Scan for the cell matching the given text and deliver its [x, y] coordinate at center. 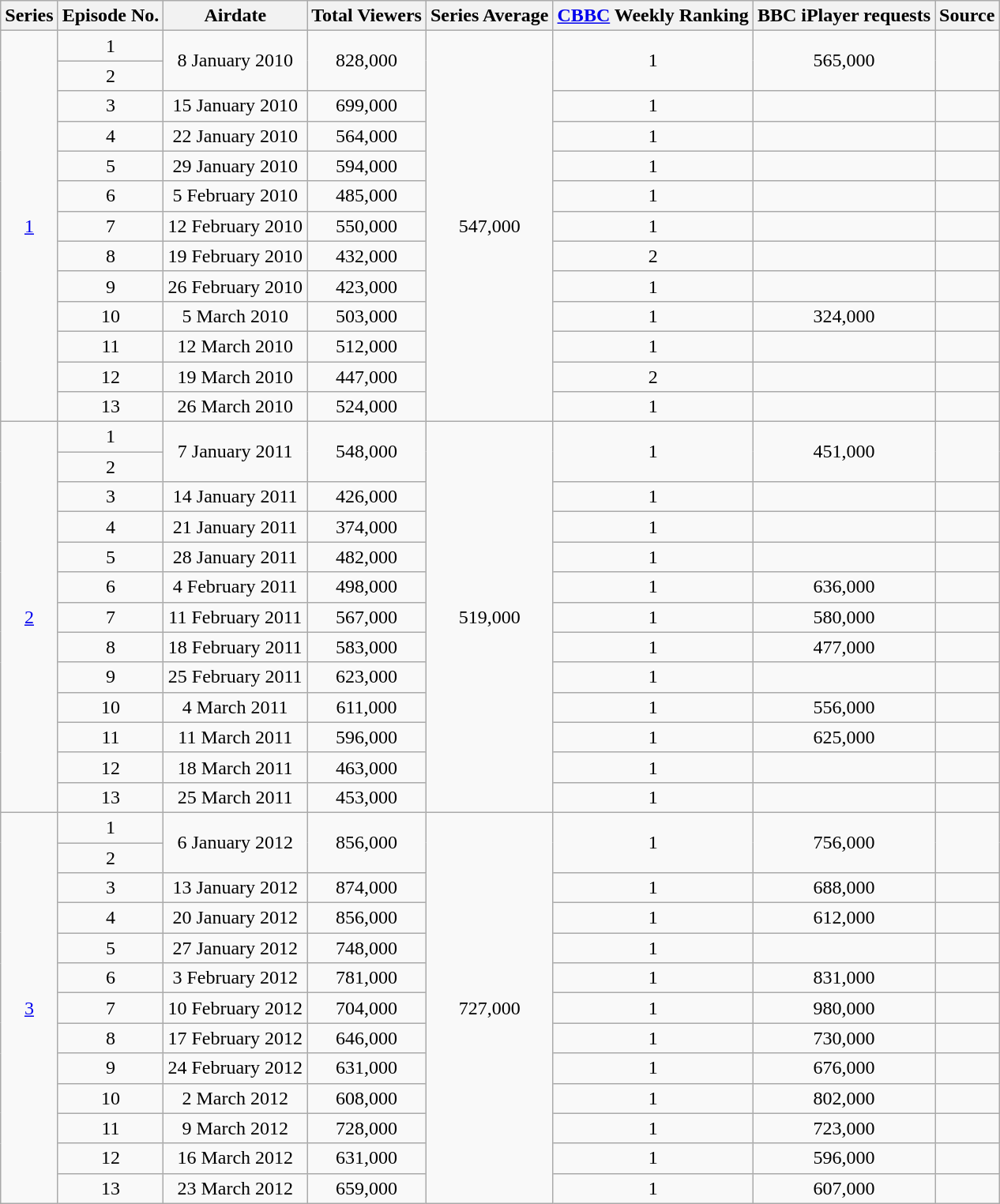
14 January 2011 [235, 497]
580,000 [844, 617]
564,000 [367, 136]
12 March 2010 [235, 346]
16 March 2012 [235, 1158]
659,000 [367, 1188]
Series Average [490, 16]
730,000 [844, 1038]
19 March 2010 [235, 377]
676,000 [844, 1068]
477,000 [844, 647]
453,000 [367, 797]
704,000 [367, 1008]
874,000 [367, 888]
19 February 2010 [235, 256]
10 February 2012 [235, 1008]
748,000 [367, 948]
636,000 [844, 587]
21 January 2011 [235, 527]
612,000 [844, 918]
9 March 2012 [235, 1128]
781,000 [367, 978]
594,000 [367, 166]
Episode No. [111, 16]
5 February 2010 [235, 196]
20 January 2012 [235, 918]
565,000 [844, 61]
BBC iPlayer requests [844, 16]
583,000 [367, 647]
27 January 2012 [235, 948]
7 January 2011 [235, 452]
831,000 [844, 978]
29 January 2010 [235, 166]
432,000 [367, 256]
28 January 2011 [235, 557]
556,000 [844, 707]
980,000 [844, 1008]
24 February 2012 [235, 1068]
512,000 [367, 346]
625,000 [844, 737]
2 March 2012 [235, 1098]
503,000 [367, 316]
547,000 [490, 226]
723,000 [844, 1128]
5 March 2010 [235, 316]
485,000 [367, 196]
550,000 [367, 226]
324,000 [844, 316]
756,000 [844, 842]
12 February 2010 [235, 226]
26 February 2010 [235, 286]
18 February 2011 [235, 647]
423,000 [367, 286]
26 March 2010 [235, 407]
Source [967, 16]
22 January 2010 [235, 136]
498,000 [367, 587]
567,000 [367, 617]
4 February 2011 [235, 587]
25 February 2011 [235, 677]
802,000 [844, 1098]
607,000 [844, 1188]
699,000 [367, 106]
426,000 [367, 497]
611,000 [367, 707]
Series [29, 16]
447,000 [367, 377]
727,000 [490, 1008]
23 March 2012 [235, 1188]
548,000 [367, 452]
623,000 [367, 677]
451,000 [844, 452]
4 March 2011 [235, 707]
524,000 [367, 407]
728,000 [367, 1128]
6 January 2012 [235, 842]
646,000 [367, 1038]
11 February 2011 [235, 617]
CBBC Weekly Ranking [652, 16]
13 January 2012 [235, 888]
688,000 [844, 888]
828,000 [367, 61]
25 March 2011 [235, 797]
Total Viewers [367, 16]
11 March 2011 [235, 737]
3 February 2012 [235, 978]
482,000 [367, 557]
463,000 [367, 767]
Airdate [235, 16]
18 March 2011 [235, 767]
608,000 [367, 1098]
374,000 [367, 527]
8 January 2010 [235, 61]
519,000 [490, 618]
15 January 2010 [235, 106]
17 February 2012 [235, 1038]
